Find where the given text appears and provide that cell's center as [X, Y] coordinate. 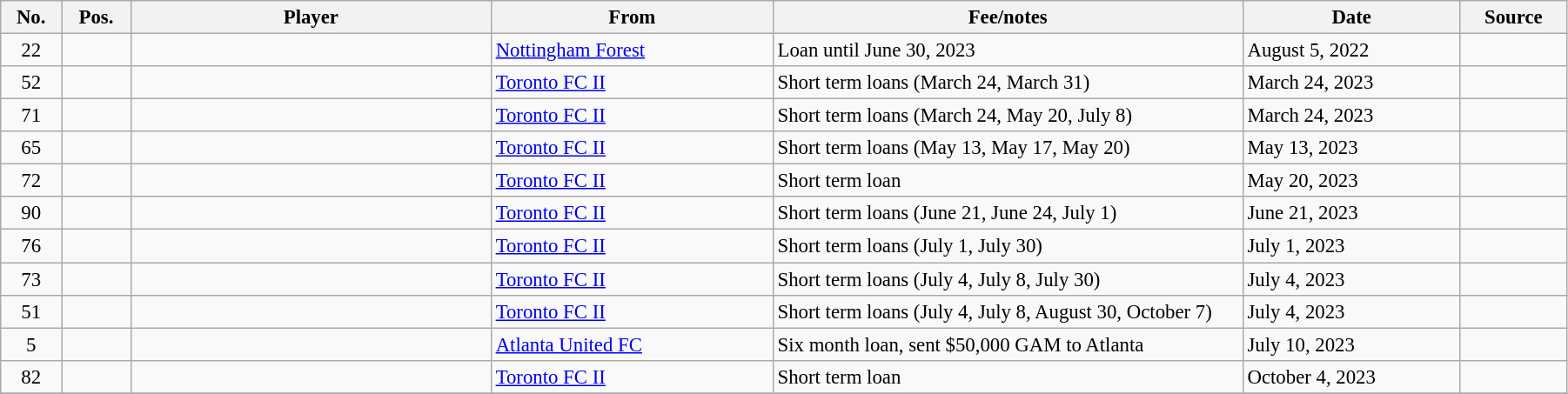
Six month loan, sent $50,000 GAM to Atlanta [1008, 344]
82 [31, 377]
Short term loans (May 13, May 17, May 20) [1008, 148]
July 1, 2023 [1351, 246]
72 [31, 181]
Short term loans (June 21, June 24, July 1) [1008, 213]
Short term loans (March 24, March 31) [1008, 83]
Nottingham Forest [632, 50]
Short term loans (March 24, May 20, July 8) [1008, 116]
Atlanta United FC [632, 344]
22 [31, 50]
65 [31, 148]
Fee/notes [1008, 17]
No. [31, 17]
73 [31, 279]
May 13, 2023 [1351, 148]
Source [1513, 17]
71 [31, 116]
August 5, 2022 [1351, 50]
From [632, 17]
Pos. [97, 17]
Short term loans (July 1, July 30) [1008, 246]
Player [311, 17]
90 [31, 213]
June 21, 2023 [1351, 213]
5 [31, 344]
October 4, 2023 [1351, 377]
51 [31, 311]
76 [31, 246]
July 10, 2023 [1351, 344]
Loan until June 30, 2023 [1008, 50]
Short term loans (July 4, July 8, July 30) [1008, 279]
52 [31, 83]
Date [1351, 17]
May 20, 2023 [1351, 181]
Short term loans (July 4, July 8, August 30, October 7) [1008, 311]
